Find where the given text appears and provide that cell's center as (x, y) coordinate. 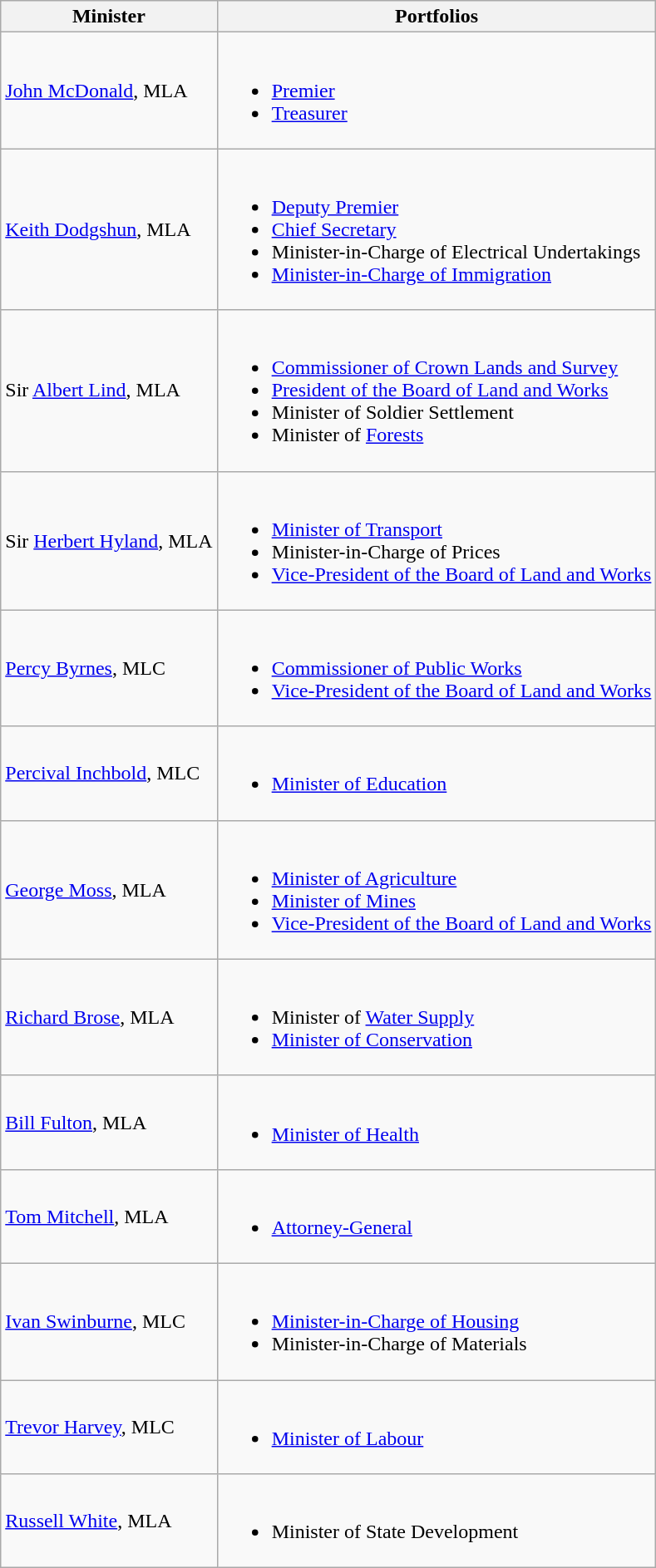
Percy Byrnes, MLC (109, 668)
Percival Inchbold, MLC (109, 773)
Minister of Water SupplyMinister of Conservation (437, 1017)
Minister of AgricultureMinister of MinesVice-President of the Board of Land and Works (437, 889)
Minister (109, 17)
Minister of Health (437, 1122)
Portfolios (437, 17)
Richard Brose, MLA (109, 1017)
John McDonald, MLA (109, 91)
Deputy PremierChief SecretaryMinister-in-Charge of Electrical UndertakingsMinister-in-Charge of Immigration (437, 229)
Minister of Education (437, 773)
Attorney-General (437, 1217)
Bill Fulton, MLA (109, 1122)
Trevor Harvey, MLC (109, 1426)
Tom Mitchell, MLA (109, 1217)
Minister-in-Charge of HousingMinister-in-Charge of Materials (437, 1321)
Keith Dodgshun, MLA (109, 229)
Ivan Swinburne, MLC (109, 1321)
Russell White, MLA (109, 1521)
Minister of Labour (437, 1426)
George Moss, MLA (109, 889)
Commissioner of Public WorksVice-President of the Board of Land and Works (437, 668)
Minister of State Development (437, 1521)
PremierTreasurer (437, 91)
Commissioner of Crown Lands and SurveyPresident of the Board of Land and WorksMinister of Soldier SettlementMinister of Forests (437, 391)
Sir Albert Lind, MLA (109, 391)
Sir Herbert Hyland, MLA (109, 540)
Minister of TransportMinister-in-Charge of PricesVice-President of the Board of Land and Works (437, 540)
